Capture the cell that displays the provided text and extract its [X, Y] central coordinate. 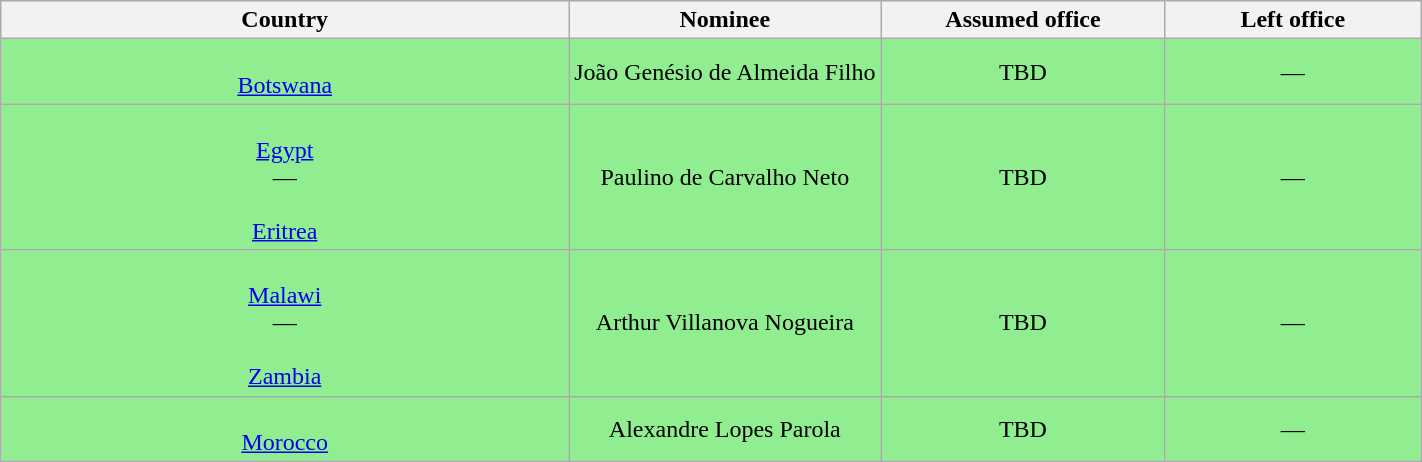
Botswana [285, 72]
Alexandre Lopes Parola [725, 428]
Nominee [725, 20]
Arthur Villanova Nogueira [725, 323]
Left office [1293, 20]
Assumed office [1023, 20]
Egypt—Eritrea [285, 177]
Morocco [285, 428]
Paulino de Carvalho Neto [725, 177]
João Genésio de Almeida Filho [725, 72]
Malawi—Zambia [285, 323]
Country [285, 20]
